Extract the (X, Y) coordinate from the center of the cell holding the provided text.  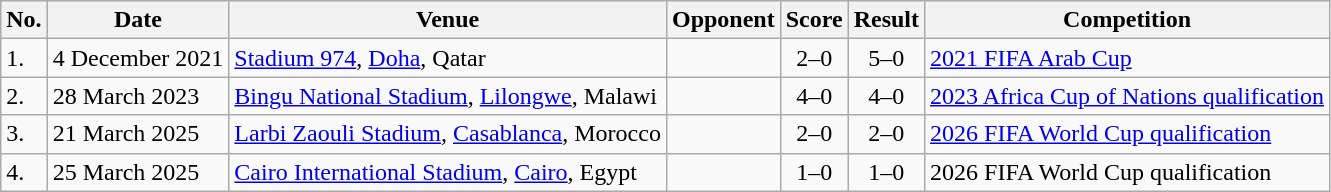
Date (138, 20)
28 March 2023 (138, 96)
Opponent (723, 20)
2. (24, 96)
2021 FIFA Arab Cup (1128, 58)
5–0 (886, 58)
Result (886, 20)
1. (24, 58)
21 March 2025 (138, 134)
No. (24, 20)
Larbi Zaouli Stadium, Casablanca, Morocco (448, 134)
25 March 2025 (138, 172)
3. (24, 134)
Venue (448, 20)
Stadium 974, Doha, Qatar (448, 58)
4 December 2021 (138, 58)
Score (814, 20)
Cairo International Stadium, Cairo, Egypt (448, 172)
Competition (1128, 20)
Bingu National Stadium, Lilongwe, Malawi (448, 96)
2023 Africa Cup of Nations qualification (1128, 96)
4. (24, 172)
